Extract the [X, Y] coordinate from the center of the cell holding the provided text.  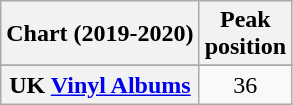
Peakposition [245, 34]
UK Vinyl Albums [100, 85]
Chart (2019-2020) [100, 34]
36 [245, 85]
